Return the (X, Y) coordinate for the center point of the cell that contains the specified text.  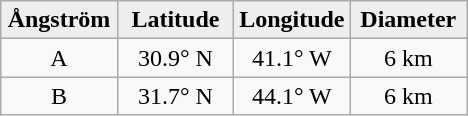
41.1° W (292, 58)
31.7° N (175, 96)
30.9° N (175, 58)
Ångström (59, 20)
Longitude (292, 20)
Diameter (408, 20)
44.1° W (292, 96)
B (59, 96)
Latitude (175, 20)
A (59, 58)
